Locate the cell with the specified text and output its (x, y) center coordinate. 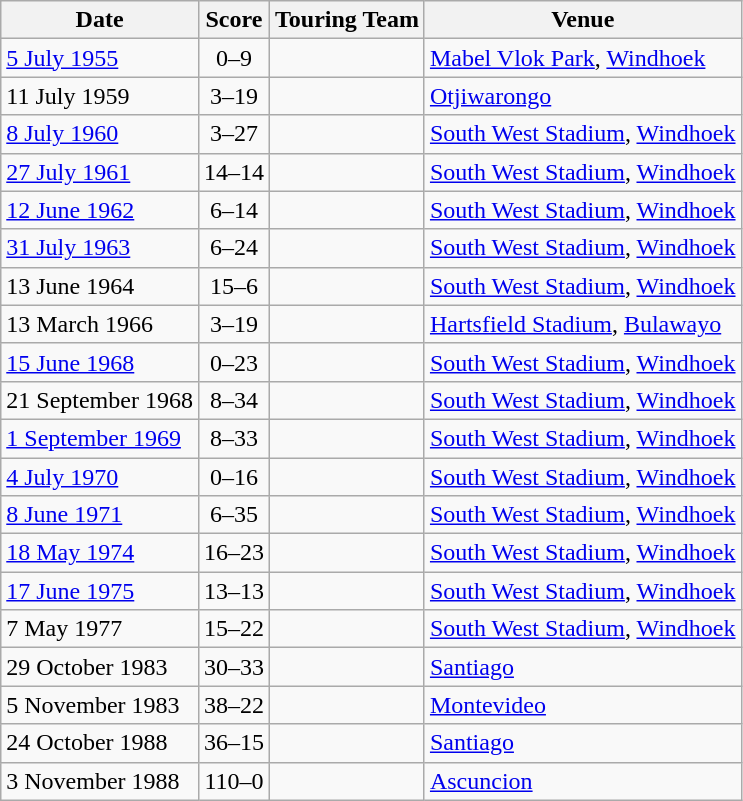
Score (234, 20)
6–14 (234, 210)
110–0 (234, 781)
21 September 1968 (100, 400)
24 October 1988 (100, 743)
13–13 (234, 591)
31 July 1963 (100, 248)
8–34 (234, 400)
15–6 (234, 286)
Mabel Vlok Park, Windhoek (582, 58)
17 June 1975 (100, 591)
4 July 1970 (100, 477)
7 May 1977 (100, 629)
38–22 (234, 705)
5 July 1955 (100, 58)
3 November 1988 (100, 781)
6–24 (234, 248)
8 July 1960 (100, 134)
29 October 1983 (100, 667)
Date (100, 20)
12 June 1962 (100, 210)
18 May 1974 (100, 553)
Ascuncion (582, 781)
16–23 (234, 553)
Otjiwarongo (582, 96)
13 March 1966 (100, 324)
Hartsfield Stadium, Bulawayo (582, 324)
3–27 (234, 134)
0–23 (234, 362)
Montevideo (582, 705)
0–16 (234, 477)
0–9 (234, 58)
Venue (582, 20)
11 July 1959 (100, 96)
8 June 1971 (100, 515)
27 July 1961 (100, 172)
13 June 1964 (100, 286)
6–35 (234, 515)
15 June 1968 (100, 362)
36–15 (234, 743)
5 November 1983 (100, 705)
1 September 1969 (100, 438)
15–22 (234, 629)
Touring Team (348, 20)
8–33 (234, 438)
14–14 (234, 172)
30–33 (234, 667)
